Return the (x, y) coordinate for the center point of the cell that contains the specified text.  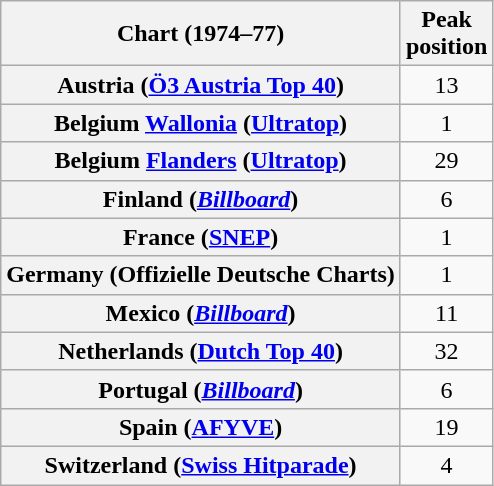
Germany (Offizielle Deutsche Charts) (201, 275)
Peakposition (446, 34)
Portugal (Billboard) (201, 389)
France (SNEP) (201, 237)
13 (446, 85)
Austria (Ö3 Austria Top 40) (201, 85)
Belgium Flanders (Ultratop) (201, 161)
Finland (Billboard) (201, 199)
11 (446, 313)
Spain (AFYVE) (201, 427)
Netherlands (Dutch Top 40) (201, 351)
Switzerland (Swiss Hitparade) (201, 465)
19 (446, 427)
Chart (1974–77) (201, 34)
4 (446, 465)
Mexico (Billboard) (201, 313)
29 (446, 161)
32 (446, 351)
Belgium Wallonia (Ultratop) (201, 123)
